Return (x, y) of the center of cell containing provided text 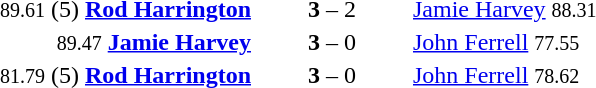
3 – 0 (332, 42)
